Identify which cell holds the provided text, then report its [X, Y] central coordinate. 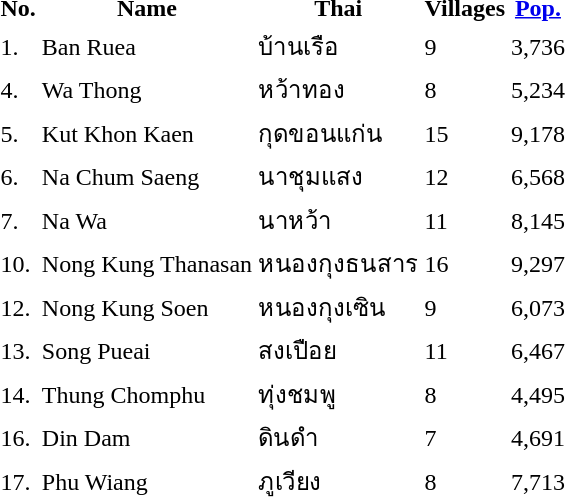
Din Dam [146, 438]
Nong Kung Thanasan [146, 264]
Na Chum Saeng [146, 176]
12 [464, 176]
ดินดำ [339, 438]
ทุ่งชมพู [339, 394]
Thung Chomphu [146, 394]
Wa Thong [146, 90]
นาหว้า [339, 220]
หนองกุงธนสาร [339, 264]
กุดขอนแก่น [339, 133]
หว้าทอง [339, 90]
หนองกุงเซิน [339, 307]
Na Wa [146, 220]
7 [464, 438]
Song Pueai [146, 350]
สงเปือย [339, 350]
Kut Khon Kaen [146, 133]
นาชุมแสง [339, 176]
Nong Kung Soen [146, 307]
15 [464, 133]
Ban Ruea [146, 46]
บ้านเรือ [339, 46]
16 [464, 264]
